Scan for the cell matching the given text and deliver its [X, Y] coordinate at center. 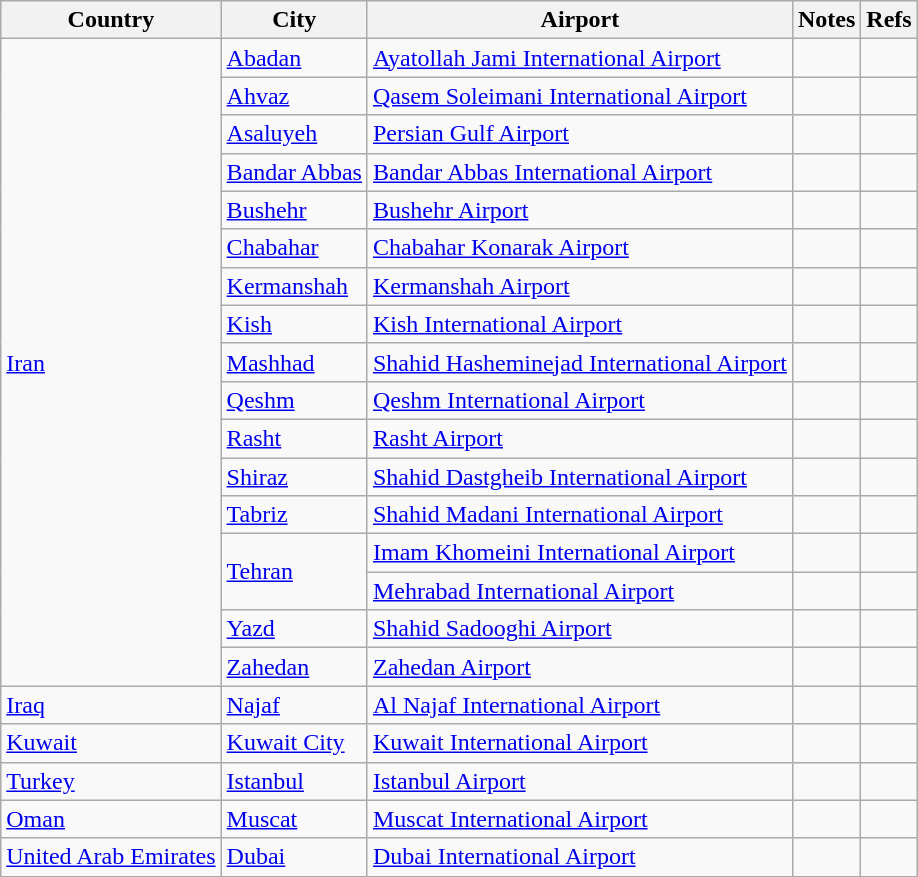
Bushehr Airport [580, 210]
Kish [294, 324]
Rasht [294, 438]
Notes [826, 20]
Abadan [294, 58]
Kermanshah Airport [580, 286]
Kuwait City [294, 743]
Bandar Abbas International Airport [580, 172]
Qeshm [294, 400]
Bandar Abbas [294, 172]
Asaluyeh [294, 134]
Chabahar [294, 248]
United Arab Emirates [111, 857]
Kuwait [111, 743]
Shiraz [294, 477]
Refs [889, 20]
Tabriz [294, 515]
Yazd [294, 629]
Zahedan Airport [580, 667]
Country [111, 20]
Iraq [111, 705]
Kuwait International Airport [580, 743]
Ahvaz [294, 96]
Qeshm International Airport [580, 400]
Muscat International Airport [580, 819]
Mehrabad International Airport [580, 591]
Dubai [294, 857]
Mashhad [294, 362]
Oman [111, 819]
City [294, 20]
Istanbul [294, 781]
Shahid Hasheminejad International Airport [580, 362]
Kish International Airport [580, 324]
Tehran [294, 572]
Dubai International Airport [580, 857]
Shahid Madani International Airport [580, 515]
Zahedan [294, 667]
Shahid Sadooghi Airport [580, 629]
Al Najaf International Airport [580, 705]
Ayatollah Jami International Airport [580, 58]
Persian Gulf Airport [580, 134]
Qasem Soleimani International Airport [580, 96]
Airport [580, 20]
Imam Khomeini International Airport [580, 553]
Bushehr [294, 210]
Iran [111, 362]
Kermanshah [294, 286]
Najaf [294, 705]
Rasht Airport [580, 438]
Muscat [294, 819]
Chabahar Konarak Airport [580, 248]
Istanbul Airport [580, 781]
Shahid Dastgheib International Airport [580, 477]
Turkey [111, 781]
